Search for the cell housing the specified text and yield its [X, Y] center coordinate. 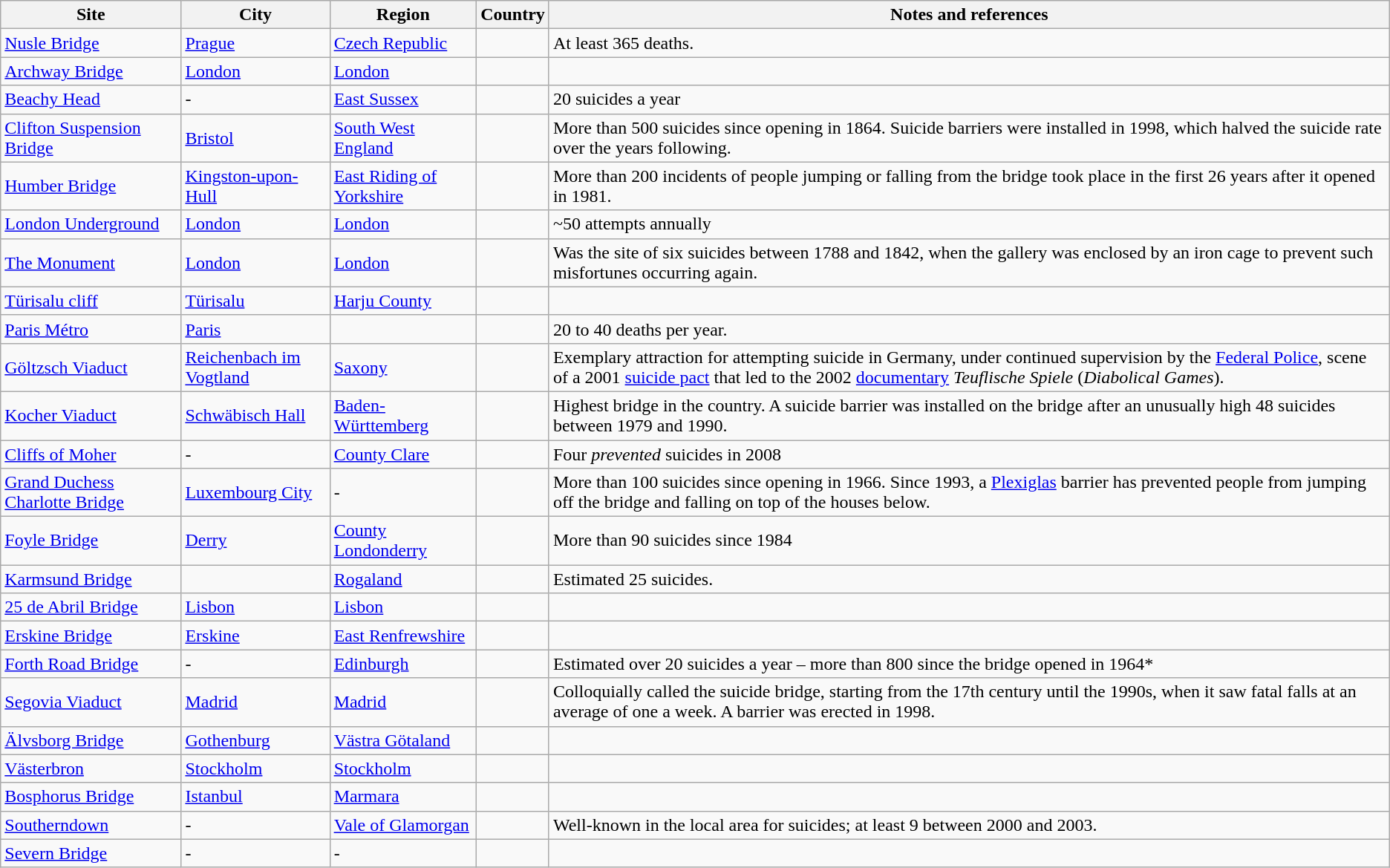
Türisalu [255, 301]
Site [91, 15]
Marmara [403, 797]
Highest bridge in the country. A suicide barrier was installed on the bridge after an unusually high 48 suicides between 1979 and 1990. [969, 416]
Cliffs of Moher [91, 454]
East Sussex [403, 99]
Älvsborg Bridge [91, 740]
Erskine [255, 636]
Czech Republic [403, 43]
20 suicides a year [969, 99]
Segovia Viaduct [91, 702]
Gothenburg [255, 740]
Derry [255, 541]
Country [513, 15]
Baden-Württemberg [403, 416]
The Monument [91, 263]
Kingston-upon-Hull [255, 186]
Grand Duchess Charlotte Bridge [91, 493]
Prague [255, 43]
Estimated 25 suicides. [969, 579]
More than 90 suicides since 1984 [969, 541]
Schwäbisch Hall [255, 416]
Türisalu cliff [91, 301]
~50 attempts annually [969, 224]
Was the site of six suicides between 1788 and 1842, when the gallery was enclosed by an iron cage to prevent such misfortunes occurring again. [969, 263]
Forth Road Bridge [91, 664]
Clifton Suspension Bridge [91, 138]
Luxembourg City [255, 493]
County Clare [403, 454]
Saxony [403, 367]
Paris [255, 329]
More than 200 incidents of people jumping or falling from the bridge took place in the first 26 years after it opened in 1981. [969, 186]
Reichenbach im Vogtland [255, 367]
Istanbul [255, 797]
Göltzsch Viaduct [91, 367]
Beachy Head [91, 99]
At least 365 deaths. [969, 43]
East Renfrewshire [403, 636]
Estimated over 20 suicides a year – more than 800 since the bridge opened in 1964* [969, 664]
Archway Bridge [91, 71]
Region [403, 15]
County Londonderry [403, 541]
Vale of Glamorgan [403, 825]
London Underground [91, 224]
Västerbron [91, 769]
Bristol [255, 138]
Karmsund Bridge [91, 579]
Four prevented suicides in 2008 [969, 454]
Southerndown [91, 825]
Paris Métro [91, 329]
25 de Abril Bridge [91, 607]
Notes and references [969, 15]
East Riding of Yorkshire [403, 186]
20 to 40 deaths per year. [969, 329]
Severn Bridge [91, 853]
Erskine Bridge [91, 636]
Rogaland [403, 579]
Edinburgh [403, 664]
Västra Götaland [403, 740]
South West England [403, 138]
Humber Bridge [91, 186]
More than 500 suicides since opening in 1864. Suicide barriers were installed in 1998, which halved the suicide rate over the years following. [969, 138]
City [255, 15]
Foyle Bridge [91, 541]
Harju County [403, 301]
Nusle Bridge [91, 43]
Well-known in the local area for suicides; at least 9 between 2000 and 2003. [969, 825]
Bosphorus Bridge [91, 797]
Kocher Viaduct [91, 416]
